Identify which cell holds the provided text, then report its [X, Y] central coordinate. 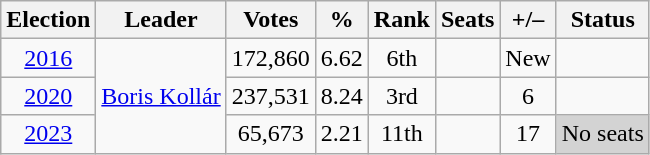
172,860 [270, 58]
Election [48, 20]
2023 [48, 134]
8.24 [342, 96]
2.21 [342, 134]
2016 [48, 58]
Votes [270, 20]
6th [402, 58]
11th [402, 134]
237,531 [270, 96]
No seats [602, 134]
Rank [402, 20]
Boris Kollár [161, 96]
Status [602, 20]
Leader [161, 20]
65,673 [270, 134]
17 [528, 134]
+/– [528, 20]
3rd [402, 96]
New [528, 58]
Seats [467, 20]
6.62 [342, 58]
% [342, 20]
2020 [48, 96]
6 [528, 96]
